Provide the [X, Y] coordinate of the cell's center where the given text is located.  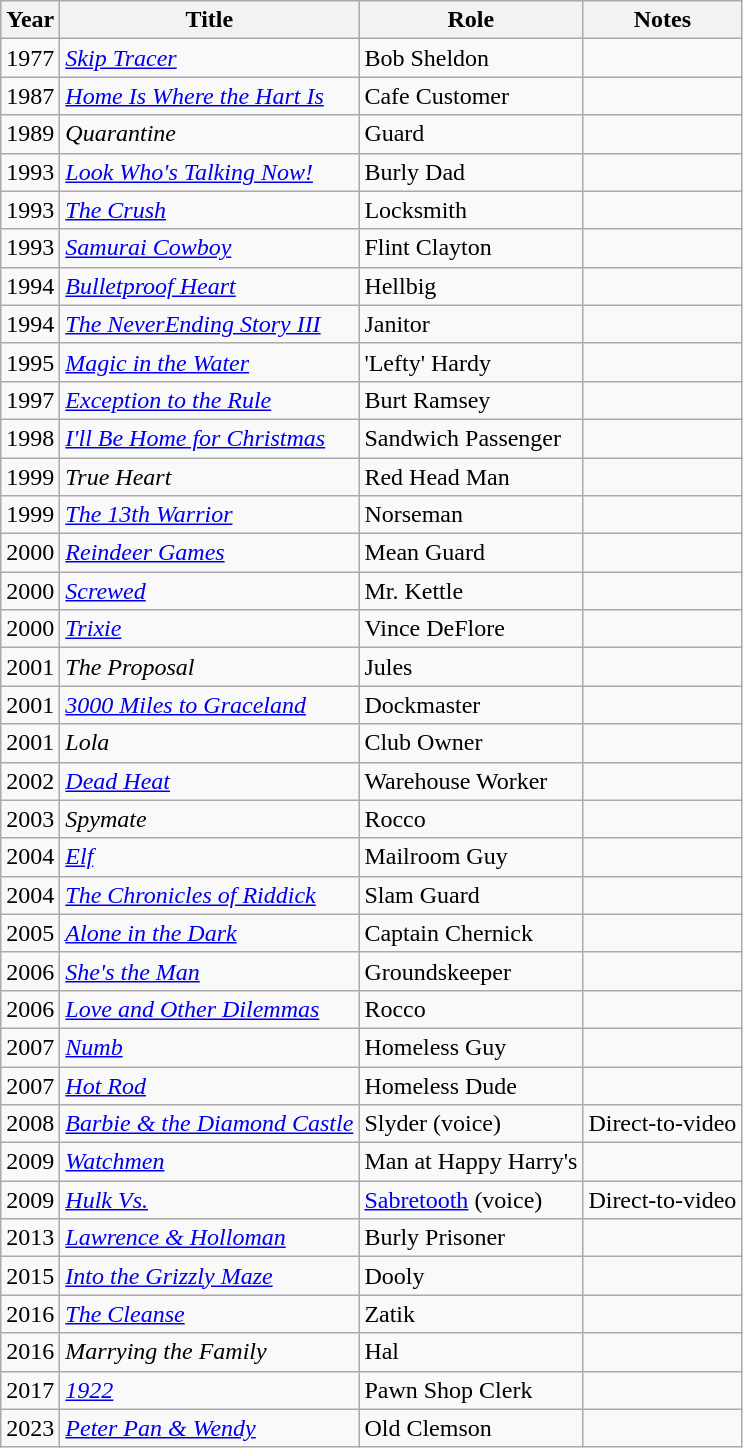
Peter Pan & Wendy [210, 1428]
She's the Man [210, 971]
Title [210, 20]
Role [471, 20]
Lawrence & Holloman [210, 1238]
2015 [30, 1276]
Man at Happy Harry's [471, 1162]
The 13th Warrior [210, 515]
1995 [30, 362]
Bob Sheldon [471, 58]
Reindeer Games [210, 553]
Barbie & the Diamond Castle [210, 1124]
2002 [30, 781]
Samurai Cowboy [210, 248]
Zatik [471, 1314]
Skip Tracer [210, 58]
The Chronicles of Riddick [210, 895]
1989 [30, 134]
Magic in the Water [210, 362]
Burly Dad [471, 172]
Mean Guard [471, 553]
Burt Ramsey [471, 400]
Red Head Man [471, 477]
Screwed [210, 591]
Alone in the Dark [210, 933]
1997 [30, 400]
2023 [30, 1428]
1998 [30, 438]
Love and Other Dilemmas [210, 1009]
Groundskeeper [471, 971]
True Heart [210, 477]
Warehouse Worker [471, 781]
Jules [471, 667]
2003 [30, 819]
Captain Chernick [471, 933]
Numb [210, 1047]
Pawn Shop Clerk [471, 1390]
Hot Rod [210, 1085]
Marrying the Family [210, 1352]
2008 [30, 1124]
Sandwich Passenger [471, 438]
Burly Prisoner [471, 1238]
Slam Guard [471, 895]
The NeverEnding Story III [210, 324]
Quarantine [210, 134]
2005 [30, 933]
Spymate [210, 819]
Slyder (voice) [471, 1124]
Exception to the Rule [210, 400]
Cafe Customer [471, 96]
The Cleanse [210, 1314]
Watchmen [210, 1162]
Home Is Where the Hart Is [210, 96]
Hulk Vs. [210, 1200]
Club Owner [471, 743]
Locksmith [471, 210]
3000 Miles to Graceland [210, 705]
'Lefty' Hardy [471, 362]
Norseman [471, 515]
Into the Grizzly Maze [210, 1276]
I'll Be Home for Christmas [210, 438]
The Proposal [210, 667]
Year [30, 20]
Janitor [471, 324]
Hellbig [471, 286]
The Crush [210, 210]
Notes [662, 20]
2017 [30, 1390]
Dockmaster [471, 705]
Lola [210, 743]
Look Who's Talking Now! [210, 172]
Mr. Kettle [471, 591]
Elf [210, 857]
Mailroom Guy [471, 857]
Guard [471, 134]
1987 [30, 96]
Trixie [210, 629]
1922 [210, 1390]
Old Clemson [471, 1428]
1977 [30, 58]
Hal [471, 1352]
Dooly [471, 1276]
2013 [30, 1238]
Sabretooth (voice) [471, 1200]
Vince DeFlore [471, 629]
Bulletproof Heart [210, 286]
Homeless Dude [471, 1085]
Homeless Guy [471, 1047]
Flint Clayton [471, 248]
Dead Heat [210, 781]
